Provide the (X, Y) coordinate of the cell's center where the given text is located.  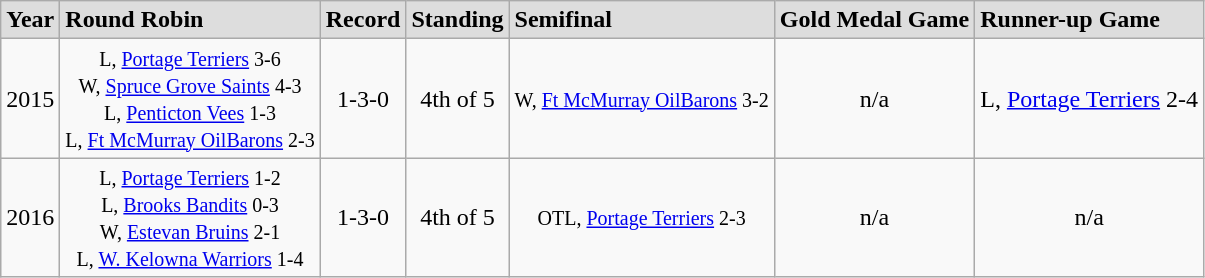
Record (363, 20)
Round Robin (190, 20)
OTL, Portage Terriers 2-3 (642, 218)
L, Portage Terriers 1-2L, Brooks Bandits 0-3W, Estevan Bruins 2-1L, W. Kelowna Warriors 1-4 (190, 218)
Standing (458, 20)
Gold Medal Game (874, 20)
Year (30, 20)
2016 (30, 218)
W, Ft McMurray OilBarons 3-2 (642, 98)
Semifinal (642, 20)
2015 (30, 98)
L, Portage Terriers 3-6W, Spruce Grove Saints 4-3L, Penticton Vees 1-3L, Ft McMurray OilBarons 2-3 (190, 98)
L, Portage Terriers 2-4 (1090, 98)
Runner-up Game (1090, 20)
